Extract the (X, Y) coordinate from the center of the cell holding the provided text.  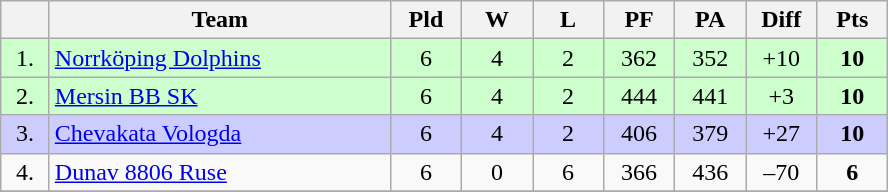
L (568, 20)
406 (640, 134)
Dunav 8806 Ruse (220, 172)
Pld (426, 20)
Norrköping Dolphins (220, 58)
Chevakata Vologda (220, 134)
Pts (852, 20)
+3 (782, 96)
+10 (782, 58)
366 (640, 172)
1. (26, 58)
352 (710, 58)
3. (26, 134)
444 (640, 96)
–70 (782, 172)
0 (496, 172)
Diff (782, 20)
379 (710, 134)
+27 (782, 134)
PF (640, 20)
W (496, 20)
4. (26, 172)
441 (710, 96)
Mersin BB SK (220, 96)
436 (710, 172)
PA (710, 20)
Team (220, 20)
362 (640, 58)
2. (26, 96)
